Locate the cell with the specified text and output its (X, Y) center coordinate. 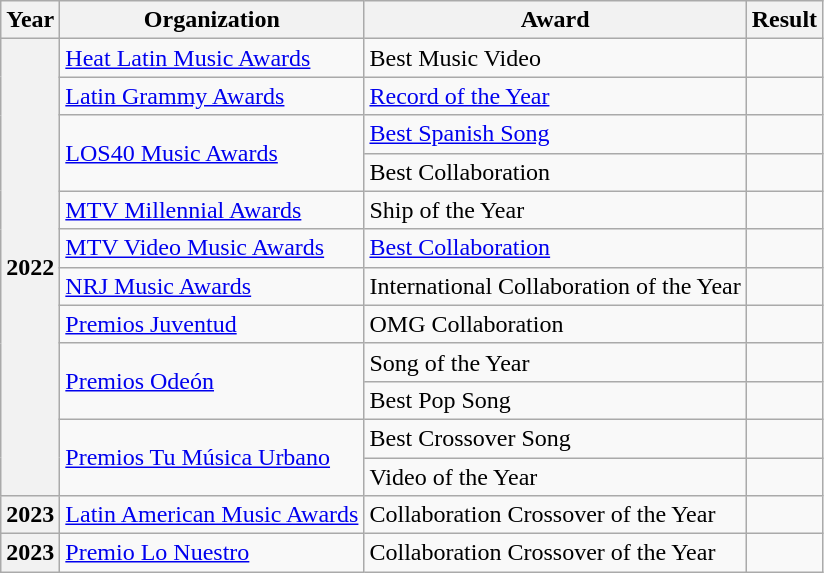
Video of the Year (555, 477)
Result (784, 20)
Song of the Year (555, 362)
Ship of the Year (555, 210)
Record of the Year (555, 96)
MTV Video Music Awards (212, 248)
Premios Juventud (212, 324)
Premio Lo Nuestro (212, 553)
OMG Collaboration (555, 324)
Year (30, 20)
Heat Latin Music Awards (212, 58)
Premios Odeón (212, 381)
Best Pop Song (555, 400)
Best Music Video (555, 58)
Premios Tu Música Urbano (212, 457)
MTV Millennial Awards (212, 210)
International Collaboration of the Year (555, 286)
Award (555, 20)
Latin Grammy Awards (212, 96)
Best Spanish Song (555, 134)
Organization (212, 20)
NRJ Music Awards (212, 286)
Latin American Music Awards (212, 515)
2022 (30, 268)
Best Crossover Song (555, 438)
LOS40 Music Awards (212, 153)
